Pinpoint the cell where the given text exists, returning its [x, y] midpoint coordinate. 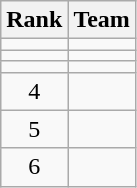
5 [34, 129]
Team [102, 20]
Rank [34, 20]
6 [34, 167]
4 [34, 91]
